Output the (X, Y) coordinate of the center of the cell containing the given text.  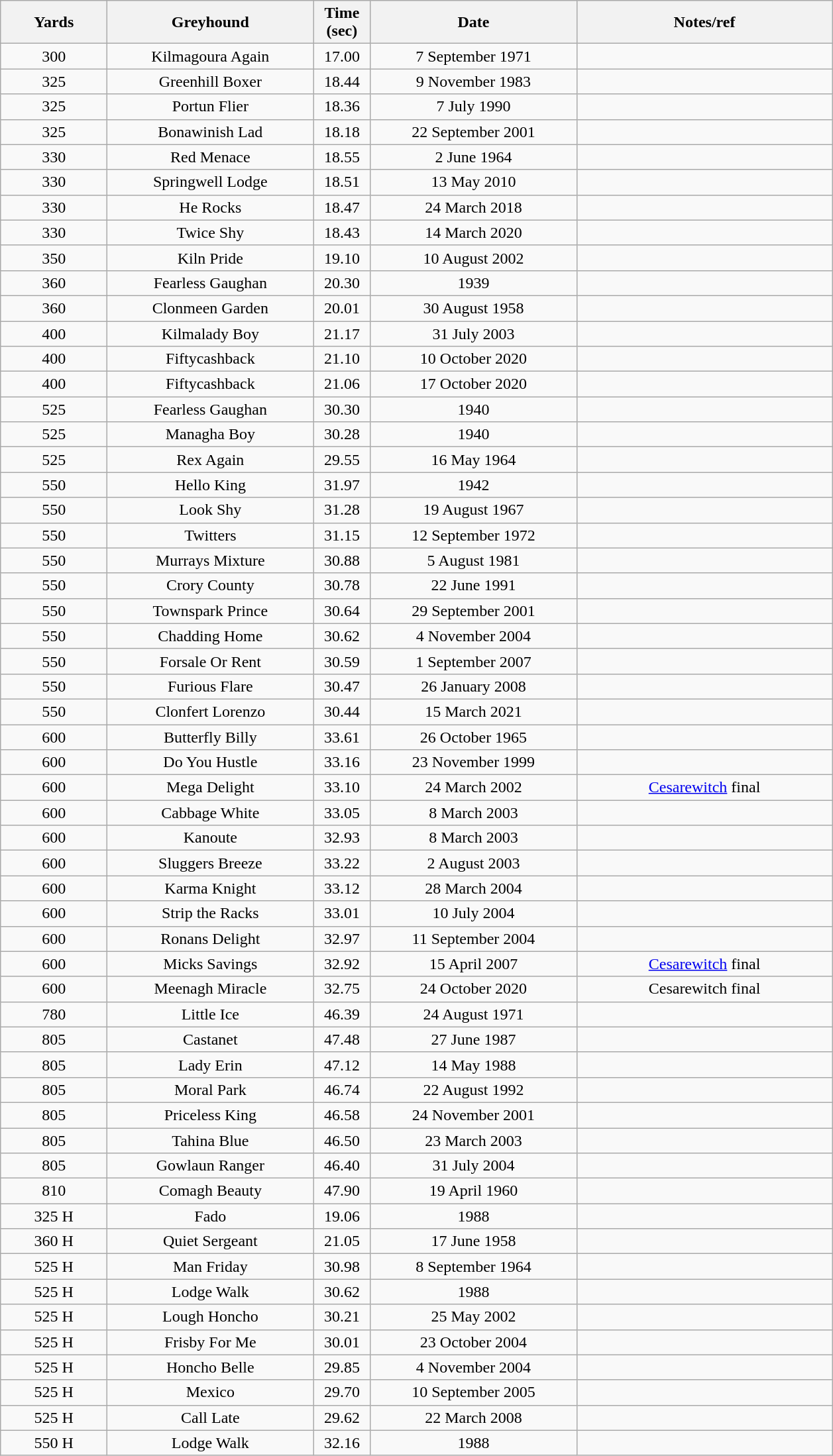
Castanet (211, 1039)
18.43 (342, 233)
18.36 (342, 107)
810 (54, 1191)
47.90 (342, 1191)
15 April 2007 (473, 964)
24 October 2020 (473, 989)
30.28 (342, 435)
22 September 2001 (473, 132)
Forsale Or Rent (211, 661)
46.50 (342, 1140)
20.30 (342, 283)
30.30 (342, 409)
Do You Hustle (211, 762)
Frisby For Me (211, 1342)
Comagh Beauty (211, 1191)
33.61 (342, 737)
31.15 (342, 535)
Chadding Home (211, 636)
30.01 (342, 1342)
Crory County (211, 586)
29.55 (342, 460)
Gowlaun Ranger (211, 1166)
23 October 2004 (473, 1342)
29.70 (342, 1392)
Date (473, 23)
29 September 2001 (473, 611)
Little Ice (211, 1014)
Bonawinish Lad (211, 132)
Rex Again (211, 460)
31.97 (342, 485)
11 September 2004 (473, 939)
Sluggers Breeze (211, 863)
46.40 (342, 1166)
Greenhill Boxer (211, 81)
30.47 (342, 686)
350 (54, 258)
18.55 (342, 157)
Man Friday (211, 1267)
Priceless King (211, 1115)
Yards (54, 23)
Clonmeen Garden (211, 308)
22 August 1992 (473, 1090)
23 November 1999 (473, 762)
Portun Flier (211, 107)
Strip the Racks (211, 913)
Time (sec) (342, 23)
15 March 2021 (473, 711)
32.92 (342, 964)
Moral Park (211, 1090)
Hello King (211, 485)
550 H (54, 1443)
30.59 (342, 661)
25 May 2002 (473, 1317)
19.10 (342, 258)
Springwell Lodge (211, 182)
Furious Flare (211, 686)
14 March 2020 (473, 233)
46.39 (342, 1014)
31 July 2003 (473, 333)
21.10 (342, 359)
13 May 2010 (473, 182)
30.64 (342, 611)
31.28 (342, 510)
32.75 (342, 989)
Managha Boy (211, 435)
325 H (54, 1216)
47.12 (342, 1065)
30.98 (342, 1267)
Kiln Pride (211, 258)
10 October 2020 (473, 359)
29.85 (342, 1367)
19.06 (342, 1216)
33.22 (342, 863)
360 H (54, 1241)
1942 (473, 485)
Karma Knight (211, 888)
18.18 (342, 132)
Lady Erin (211, 1065)
Lough Honcho (211, 1317)
8 September 1964 (473, 1267)
Kilmagoura Again (211, 56)
Red Menace (211, 157)
Greyhound (211, 23)
31 July 2004 (473, 1166)
30.88 (342, 560)
30.44 (342, 711)
14 May 1988 (473, 1065)
Micks Savings (211, 964)
17 October 2020 (473, 384)
28 March 2004 (473, 888)
21.06 (342, 384)
300 (54, 56)
32.93 (342, 838)
Kilmalady Boy (211, 333)
21.05 (342, 1241)
26 January 2008 (473, 686)
10 August 2002 (473, 258)
24 November 2001 (473, 1115)
19 April 1960 (473, 1191)
Clonfert Lorenzo (211, 711)
Twitters (211, 535)
33.01 (342, 913)
17.00 (342, 56)
Butterfly Billy (211, 737)
1939 (473, 283)
30 August 1958 (473, 308)
2 June 1964 (473, 157)
7 July 1990 (473, 107)
Quiet Sergeant (211, 1241)
1 September 2007 (473, 661)
Fado (211, 1216)
Mexico (211, 1392)
33.16 (342, 762)
He Rocks (211, 207)
18.51 (342, 182)
46.74 (342, 1090)
9 November 1983 (473, 81)
2 August 2003 (473, 863)
7 September 1971 (473, 56)
18.47 (342, 207)
46.58 (342, 1115)
Notes/ref (704, 23)
24 March 2002 (473, 788)
Cabbage White (211, 813)
17 June 1958 (473, 1241)
33.05 (342, 813)
21.17 (342, 333)
Look Shy (211, 510)
20.01 (342, 308)
19 August 1967 (473, 510)
Townspark Prince (211, 611)
33.10 (342, 788)
24 August 1971 (473, 1014)
23 March 2003 (473, 1140)
22 June 1991 (473, 586)
Murrays Mixture (211, 560)
12 September 1972 (473, 535)
Twice Shy (211, 233)
Call Late (211, 1418)
27 June 1987 (473, 1039)
Meenagh Miracle (211, 989)
29.62 (342, 1418)
10 July 2004 (473, 913)
Ronans Delight (211, 939)
22 March 2008 (473, 1418)
Honcho Belle (211, 1367)
26 October 1965 (473, 737)
16 May 1964 (473, 460)
30.21 (342, 1317)
5 August 1981 (473, 560)
780 (54, 1014)
32.97 (342, 939)
10 September 2005 (473, 1392)
Kanoute (211, 838)
33.12 (342, 888)
32.16 (342, 1443)
Mega Delight (211, 788)
47.48 (342, 1039)
18.44 (342, 81)
24 March 2018 (473, 207)
Tahina Blue (211, 1140)
30.78 (342, 586)
